Pinpoint the cell where the given text exists, returning its (x, y) midpoint coordinate. 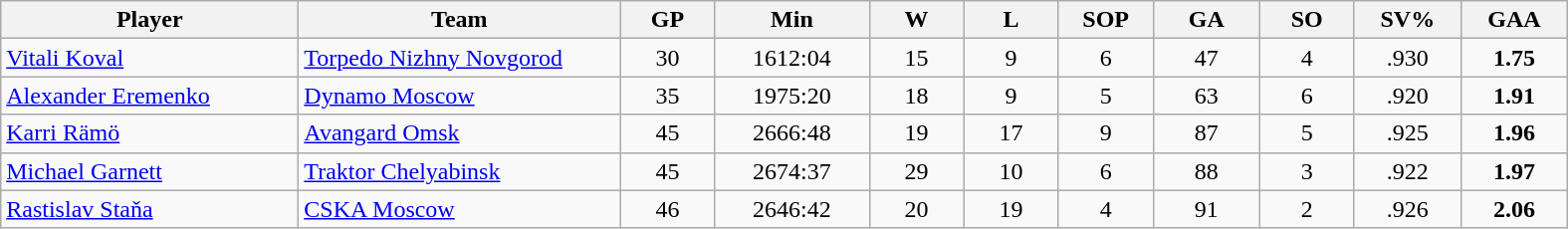
47 (1207, 58)
Avangard Omsk (460, 133)
.925 (1408, 133)
15 (916, 58)
2646:42 (792, 209)
20 (916, 209)
Vitali Koval (149, 58)
Michael Garnett (149, 171)
3 (1306, 171)
.922 (1408, 171)
.930 (1408, 58)
2674:37 (792, 171)
1.97 (1513, 171)
.920 (1408, 96)
GAA (1513, 20)
29 (916, 171)
1612:04 (792, 58)
Dynamo Moscow (460, 96)
18 (916, 96)
87 (1207, 133)
Team (460, 20)
Torpedo Nizhny Novgorod (460, 58)
Rastislav Staňa (149, 209)
17 (1011, 133)
1.75 (1513, 58)
Min (792, 20)
.926 (1408, 209)
2.06 (1513, 209)
46 (667, 209)
1.96 (1513, 133)
1.91 (1513, 96)
GP (667, 20)
2 (1306, 209)
63 (1207, 96)
CSKA Moscow (460, 209)
91 (1207, 209)
10 (1011, 171)
35 (667, 96)
Player (149, 20)
SOP (1105, 20)
Traktor Chelyabinsk (460, 171)
W (916, 20)
Alexander Eremenko (149, 96)
30 (667, 58)
L (1011, 20)
GA (1207, 20)
2666:48 (792, 133)
1975:20 (792, 96)
Karri Rämö (149, 133)
SV% (1408, 20)
88 (1207, 171)
SO (1306, 20)
